Pinpoint the cell where the given text exists, returning its [X, Y] midpoint coordinate. 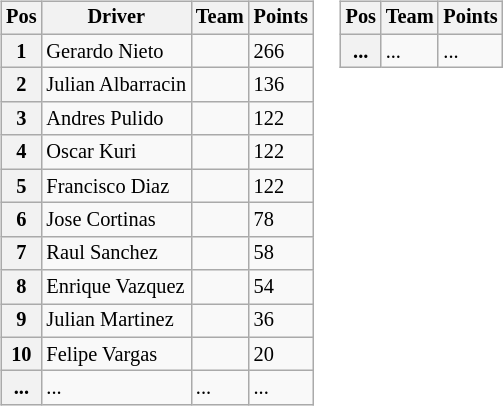
1 [21, 51]
8 [21, 287]
78 [281, 220]
Felipe Vargas [116, 354]
36 [281, 321]
136 [281, 85]
Raul Sanchez [116, 253]
4 [21, 152]
266 [281, 51]
20 [281, 354]
2 [21, 85]
5 [21, 186]
3 [21, 119]
Oscar Kuri [116, 152]
54 [281, 287]
Andres Pulido [116, 119]
9 [21, 321]
7 [21, 253]
6 [21, 220]
Julian Martinez [116, 321]
10 [21, 354]
58 [281, 253]
Julian Albarracin [116, 85]
Gerardo Nieto [116, 51]
Francisco Diaz [116, 186]
Enrique Vazquez [116, 287]
Jose Cortinas [116, 220]
Driver [116, 18]
